Scan for the cell matching the given text and deliver its [x, y] coordinate at center. 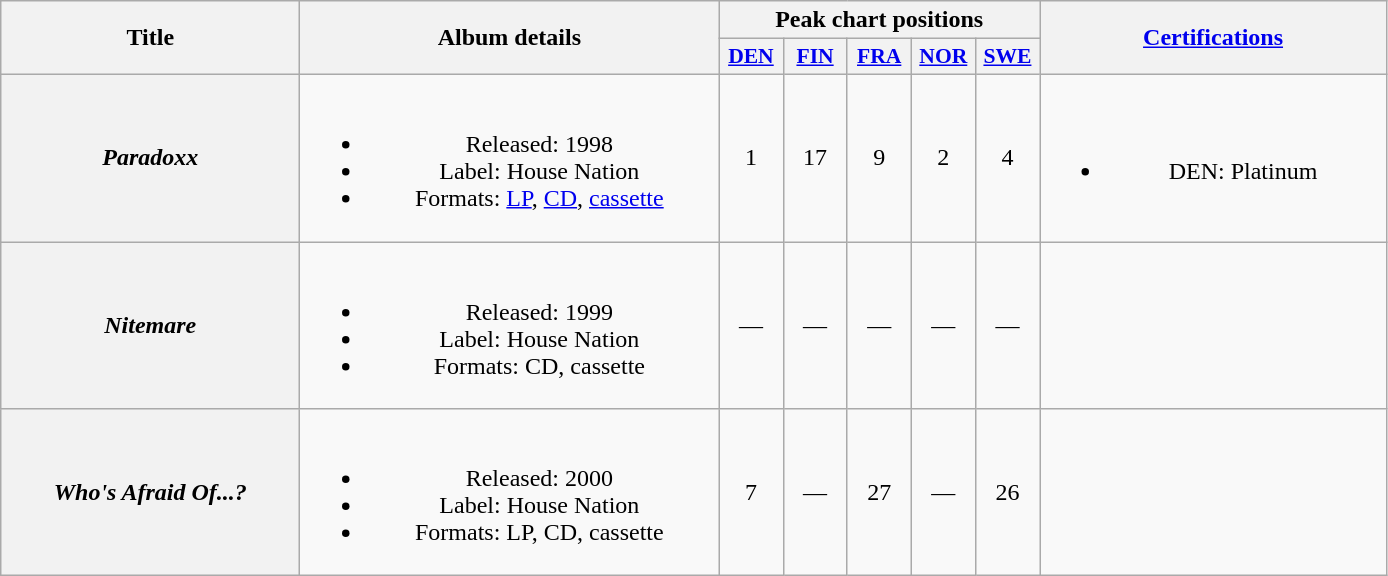
9 [879, 158]
Released: 1999Label: House NationFormats: CD, cassette [510, 326]
4 [1007, 158]
7 [751, 492]
26 [1007, 492]
Released: 1998Label: House NationFormats: LP, CD, cassette [510, 158]
DEN: Platinum [1214, 158]
2 [943, 158]
1 [751, 158]
Peak chart positions [880, 20]
NOR [943, 57]
27 [879, 492]
Album details [510, 38]
FRA [879, 57]
SWE [1007, 57]
FIN [815, 57]
Paradoxx [150, 158]
17 [815, 158]
Released: 2000Label: House NationFormats: LP, CD, cassette [510, 492]
DEN [751, 57]
Who's Afraid Of...? [150, 492]
Title [150, 38]
Nitemare [150, 326]
Certifications [1214, 38]
